Return (X, Y) of the center of cell containing provided text 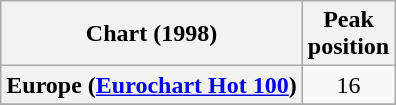
16 (348, 85)
Chart (1998) (152, 34)
Europe (Eurochart Hot 100) (152, 85)
Peakposition (348, 34)
